Extract the (x, y) coordinate from the center of the cell holding the provided text.  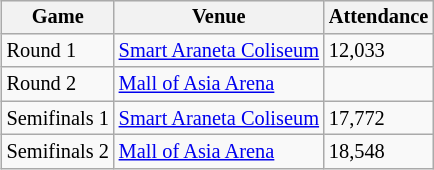
Round 2 (58, 84)
Venue (219, 17)
17,772 (378, 118)
18,548 (378, 152)
Round 1 (58, 51)
Attendance (378, 17)
12,033 (378, 51)
Game (58, 17)
Semifinals 2 (58, 152)
Semifinals 1 (58, 118)
